Pinpoint the cell where the given text exists, returning its (x, y) midpoint coordinate. 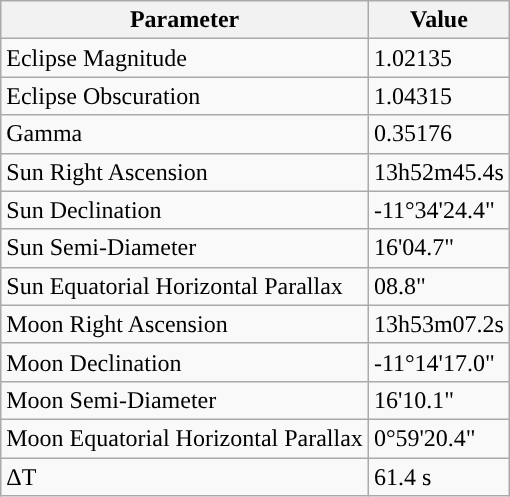
Sun Right Ascension (185, 172)
-11°14'17.0" (438, 362)
Moon Right Ascension (185, 324)
13h52m45.4s (438, 172)
1.02135 (438, 58)
13h53m07.2s (438, 324)
0°59'20.4" (438, 438)
1.04315 (438, 96)
08.8" (438, 286)
Sun Equatorial Horizontal Parallax (185, 286)
Value (438, 20)
0.35176 (438, 134)
Moon Declination (185, 362)
Sun Declination (185, 210)
ΔT (185, 477)
61.4 s (438, 477)
Sun Semi-Diameter (185, 248)
Eclipse Obscuration (185, 96)
Gamma (185, 134)
Eclipse Magnitude (185, 58)
Moon Equatorial Horizontal Parallax (185, 438)
16'10.1" (438, 400)
Parameter (185, 20)
Moon Semi-Diameter (185, 400)
16'04.7" (438, 248)
-11°34'24.4" (438, 210)
